Search for the cell housing the specified text and yield its [X, Y] center coordinate. 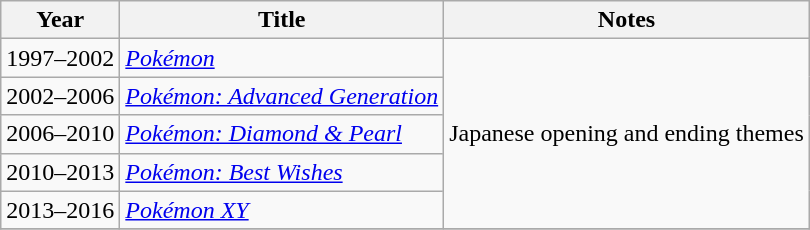
1997–2002 [60, 58]
Japanese opening and ending themes [627, 134]
2013–2016 [60, 210]
Year [60, 20]
Pokémon XY [282, 210]
Pokémon: Diamond & Pearl [282, 134]
Pokémon [282, 58]
2006–2010 [60, 134]
Title [282, 20]
Pokémon: Best Wishes [282, 172]
Pokémon: Advanced Generation [282, 96]
2002–2006 [60, 96]
2010–2013 [60, 172]
Notes [627, 20]
